Determine the [X, Y] coordinate at the center of the cell enclosing the given text.  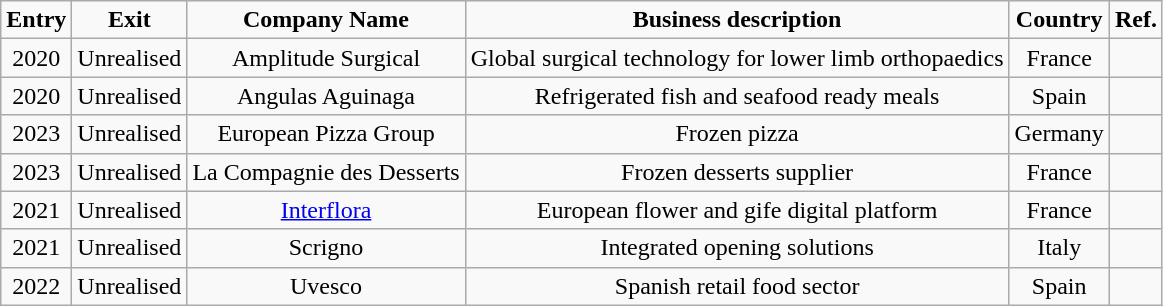
European flower and gife digital platform [737, 210]
Germany [1059, 134]
Entry [36, 20]
Angulas Aguinaga [326, 96]
Uvesco [326, 286]
Scrigno [326, 248]
Ref. [1136, 20]
Italy [1059, 248]
Frozen desserts supplier [737, 172]
Exit [130, 20]
Amplitude Surgical [326, 58]
2022 [36, 286]
Country [1059, 20]
Company Name [326, 20]
Integrated opening solutions [737, 248]
Refrigerated fish and seafood ready meals [737, 96]
La Compagnie des Desserts [326, 172]
Frozen pizza [737, 134]
Global surgical technology for lower limb orthopaedics [737, 58]
European Pizza Group [326, 134]
Spanish retail food sector [737, 286]
Business description [737, 20]
Interflora [326, 210]
